Output the (x, y) coordinate of the center of the cell containing the given text.  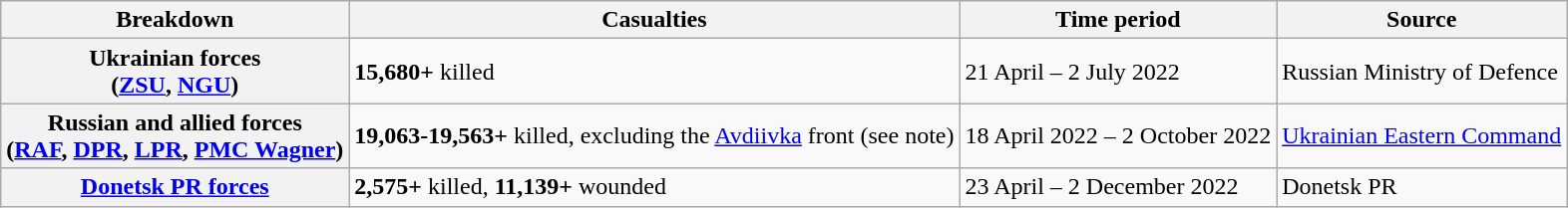
2,575+ killed, 11,139+ wounded (654, 187)
18 April 2022 – 2 October 2022 (1118, 135)
Ukrainian Eastern Command (1422, 135)
Ukrainian forces(ZSU, NGU) (176, 72)
Casualties (654, 20)
Donetsk PR forces (176, 187)
Donetsk PR (1422, 187)
Time period (1118, 20)
23 April – 2 December 2022 (1118, 187)
19,063-19,563+ killed, excluding the Avdiivka front (see note) (654, 135)
15,680+ killed (654, 72)
Russian Ministry of Defence (1422, 72)
Breakdown (176, 20)
21 April – 2 July 2022 (1118, 72)
Source (1422, 20)
Russian and allied forces(RAF, DPR, LPR, PMC Wagner) (176, 135)
